For the text-containing cell, return its midpoint in [x, y] coordinate format. 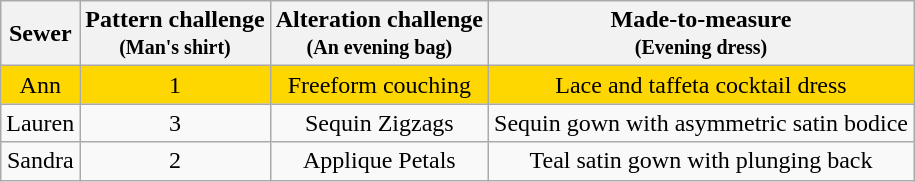
Sequin gown with asymmetric satin bodice [702, 123]
2 [175, 161]
Applique Petals [379, 161]
3 [175, 123]
Freeform couching [379, 85]
Lace and taffeta cocktail dress [702, 85]
Alteration challenge(An evening bag) [379, 34]
Made-to-measure(Evening dress) [702, 34]
Pattern challenge(Man's shirt) [175, 34]
Lauren [40, 123]
Ann [40, 85]
Sequin Zigzags [379, 123]
Teal satin gown with plunging back [702, 161]
Sewer [40, 34]
Sandra [40, 161]
1 [175, 85]
